Capture the cell that displays the provided text and extract its [X, Y] central coordinate. 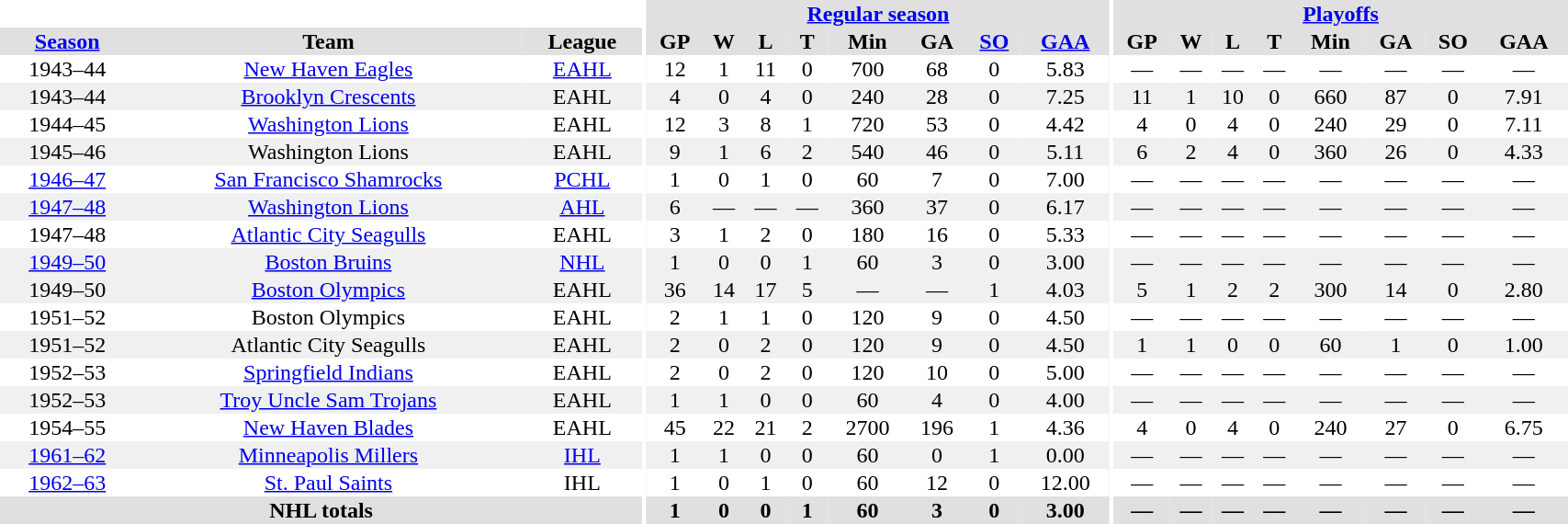
4.42 [1066, 124]
Springfield Indians [328, 372]
196 [937, 427]
4.00 [1066, 400]
53 [937, 124]
8 [766, 124]
AHL [582, 207]
540 [868, 152]
1.00 [1523, 345]
PCHL [582, 179]
Season [67, 41]
22 [724, 427]
21 [766, 427]
0.00 [1066, 455]
1962–63 [67, 483]
36 [674, 290]
660 [1330, 97]
6.75 [1523, 427]
San Francisco Shamrocks [328, 179]
2700 [868, 427]
45 [674, 427]
5.11 [1066, 152]
4.36 [1066, 427]
Minneapolis Millers [328, 455]
Brooklyn Crescents [328, 97]
4.33 [1523, 152]
87 [1396, 97]
1946–47 [67, 179]
4.03 [1066, 290]
Regular season [878, 14]
6.17 [1066, 207]
Team [328, 41]
Playoffs [1341, 14]
5.83 [1066, 69]
7.25 [1066, 97]
Troy Uncle Sam Trojans [328, 400]
27 [1396, 427]
7.11 [1523, 124]
180 [868, 234]
5.33 [1066, 234]
300 [1330, 290]
New Haven Eagles [328, 69]
7 [937, 179]
28 [937, 97]
12.00 [1066, 483]
1945–46 [67, 152]
17 [766, 290]
St. Paul Saints [328, 483]
5.00 [1066, 372]
1944–45 [67, 124]
720 [868, 124]
16 [937, 234]
46 [937, 152]
New Haven Blades [328, 427]
29 [1396, 124]
NHL [582, 262]
26 [1396, 152]
37 [937, 207]
2.80 [1523, 290]
1961–62 [67, 455]
7.00 [1066, 179]
1954–55 [67, 427]
NHL totals [321, 510]
7.91 [1523, 97]
Boston Bruins [328, 262]
700 [868, 69]
68 [937, 69]
League [582, 41]
